Locate the cell with the specified text and output its (X, Y) center coordinate. 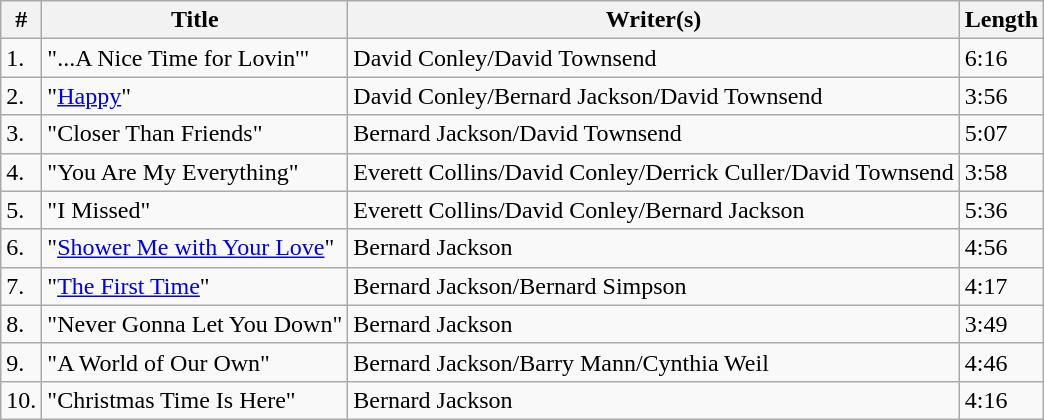
4:46 (1001, 362)
Bernard Jackson/Bernard Simpson (654, 286)
# (22, 20)
Everett Collins/David Conley/Bernard Jackson (654, 210)
"Never Gonna Let You Down" (195, 324)
3. (22, 134)
Bernard Jackson/David Townsend (654, 134)
5:07 (1001, 134)
"A World of Our Own" (195, 362)
9. (22, 362)
"...A Nice Time for Lovin'" (195, 58)
Title (195, 20)
3:56 (1001, 96)
"I Missed" (195, 210)
2. (22, 96)
"Happy" (195, 96)
David Conley/David Townsend (654, 58)
4:56 (1001, 248)
4:17 (1001, 286)
3:49 (1001, 324)
6. (22, 248)
Everett Collins/David Conley/Derrick Culler/David Townsend (654, 172)
"Closer Than Friends" (195, 134)
1. (22, 58)
"Christmas Time Is Here" (195, 400)
"The First Time" (195, 286)
4. (22, 172)
7. (22, 286)
Writer(s) (654, 20)
Bernard Jackson/Barry Mann/Cynthia Weil (654, 362)
3:58 (1001, 172)
4:16 (1001, 400)
"Shower Me with Your Love" (195, 248)
5. (22, 210)
David Conley/Bernard Jackson/David Townsend (654, 96)
"You Are My Everything" (195, 172)
10. (22, 400)
Length (1001, 20)
8. (22, 324)
5:36 (1001, 210)
6:16 (1001, 58)
